Locate the cell with the specified text and output its [X, Y] center coordinate. 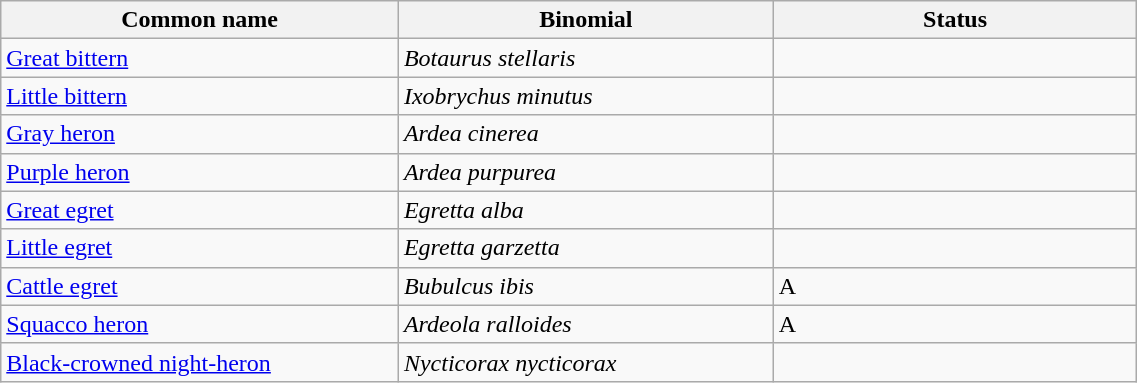
Squacco heron [200, 324]
Egretta garzetta [586, 248]
Black-crowned night-heron [200, 362]
Gray heron [200, 134]
Little bittern [200, 96]
Great egret [200, 210]
Purple heron [200, 172]
Nycticorax nycticorax [586, 362]
Little egret [200, 248]
Great bittern [200, 58]
Bubulcus ibis [586, 286]
Cattle egret [200, 286]
Common name [200, 20]
Status [955, 20]
Egretta alba [586, 210]
Binomial [586, 20]
Ardea purpurea [586, 172]
Ardeola ralloides [586, 324]
Ixobrychus minutus [586, 96]
Botaurus stellaris [586, 58]
Ardea cinerea [586, 134]
